Detect which cell encompasses the target text, then output its [X, Y] center coordinate. 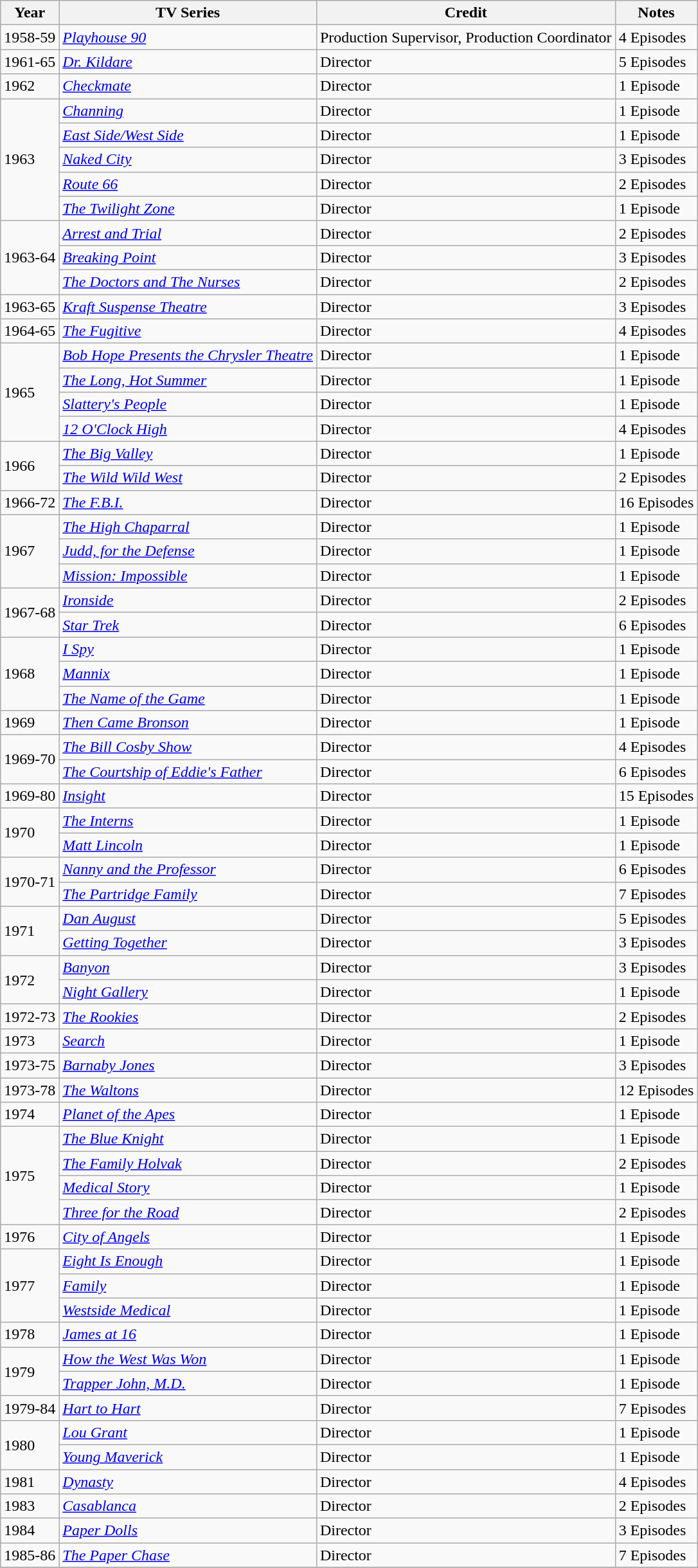
1962 [30, 86]
1984 [30, 1531]
Slattery's People [188, 405]
Casablanca [188, 1506]
1961-65 [30, 62]
The Long, Hot Summer [188, 380]
1979 [30, 1371]
Hart to Hart [188, 1408]
1983 [30, 1506]
The Blue Knight [188, 1139]
How the West Was Won [188, 1359]
Credit [465, 13]
Family [188, 1286]
The High Chaparral [188, 527]
Paper Dolls [188, 1531]
The Interns [188, 821]
The Fugitive [188, 331]
East Side/West Side [188, 135]
1977 [30, 1286]
1985-86 [30, 1555]
Bob Hope Presents the Chrysler Theatre [188, 356]
Judd, for the Defense [188, 551]
The Waltons [188, 1090]
16 Episodes [656, 502]
The Paper Chase [188, 1555]
Young Maverick [188, 1457]
The Doctors and The Nurses [188, 282]
The Rookies [188, 1016]
1976 [30, 1237]
Channing [188, 111]
Dan August [188, 918]
James at 16 [188, 1335]
Eight Is Enough [188, 1261]
Route 66 [188, 184]
1966-72 [30, 502]
Insight [188, 796]
1978 [30, 1335]
1979-84 [30, 1408]
Arrest and Trial [188, 233]
Mannix [188, 673]
The F.B.I. [188, 502]
Trapper John, M.D. [188, 1383]
1969-70 [30, 760]
Ironside [188, 600]
Dr. Kildare [188, 62]
1973-78 [30, 1090]
Year [30, 13]
1975 [30, 1176]
Checkmate [188, 86]
1963-65 [30, 307]
1968 [30, 673]
Notes [656, 13]
Star Trek [188, 624]
The Partridge Family [188, 894]
Matt Lincoln [188, 845]
1974 [30, 1115]
Then Came Bronson [188, 723]
Getting Together [188, 943]
TV Series [188, 13]
Search [188, 1041]
1967 [30, 551]
I Spy [188, 649]
Kraft Suspense Theatre [188, 307]
1967-68 [30, 612]
1980 [30, 1445]
12 O'Clock High [188, 429]
1966 [30, 466]
The Twilight Zone [188, 208]
1973-75 [30, 1065]
Banyon [188, 967]
Barnaby Jones [188, 1065]
1963-64 [30, 257]
1964-65 [30, 331]
Night Gallery [188, 992]
Lou Grant [188, 1432]
Playhouse 90 [188, 37]
1972 [30, 980]
1981 [30, 1481]
The Courtship of Eddie's Father [188, 772]
1969 [30, 723]
1973 [30, 1041]
Breaking Point [188, 257]
City of Angels [188, 1237]
The Big Valley [188, 453]
The Family Holvak [188, 1163]
1971 [30, 931]
1972-73 [30, 1016]
Three for the Road [188, 1212]
Nanny and the Professor [188, 870]
Planet of the Apes [188, 1115]
The Wild Wild West [188, 478]
15 Episodes [656, 796]
Naked City [188, 160]
The Bill Cosby Show [188, 747]
1969-80 [30, 796]
1970-71 [30, 882]
Westside Medical [188, 1310]
12 Episodes [656, 1090]
1965 [30, 392]
1970 [30, 833]
Medical Story [188, 1188]
Mission: Impossible [188, 576]
1958-59 [30, 37]
Dynasty [188, 1481]
The Name of the Game [188, 698]
1963 [30, 160]
Production Supervisor, Production Coordinator [465, 37]
